From the cell containing the given text, extract its center point as [X, Y] coordinate. 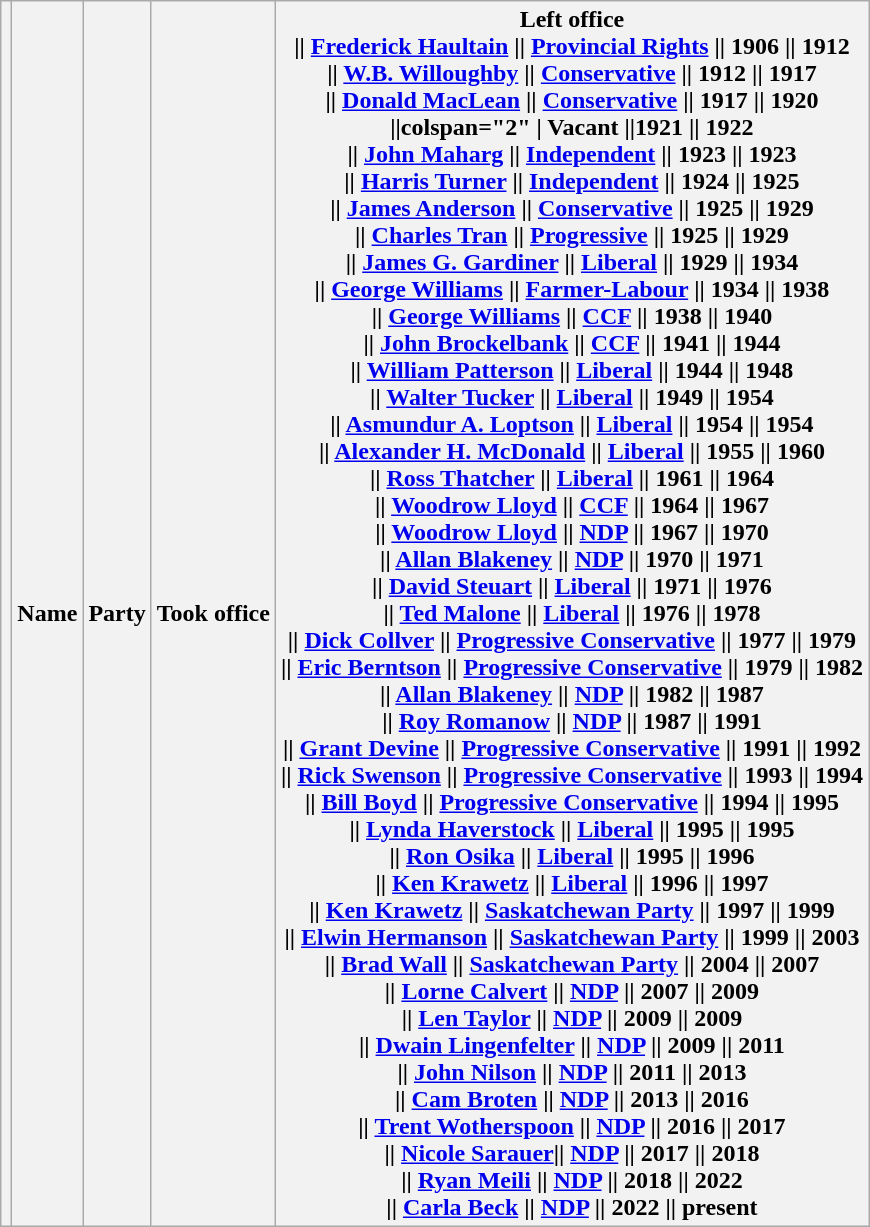
Party [117, 614]
Took office [213, 614]
Name [48, 614]
